Search for the cell housing the specified text and yield its (x, y) center coordinate. 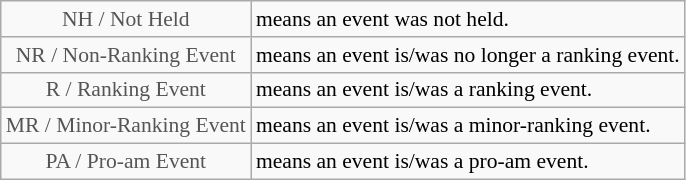
R / Ranking Event (126, 90)
NR / Non-Ranking Event (126, 55)
PA / Pro-am Event (126, 162)
NH / Not Held (126, 19)
means an event is/was a pro-am event. (468, 162)
means an event is/was a ranking event. (468, 90)
means an event is/was a minor-ranking event. (468, 126)
means an event was not held. (468, 19)
MR / Minor-Ranking Event (126, 126)
means an event is/was no longer a ranking event. (468, 55)
